Determine the (x, y) coordinate at the center of the cell enclosing the given text.  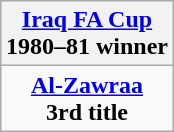
Al-Zawraa3rd title (86, 98)
Iraq FA Cup1980–81 winner (86, 34)
